Locate the cell with the specified text and output its [X, Y] center coordinate. 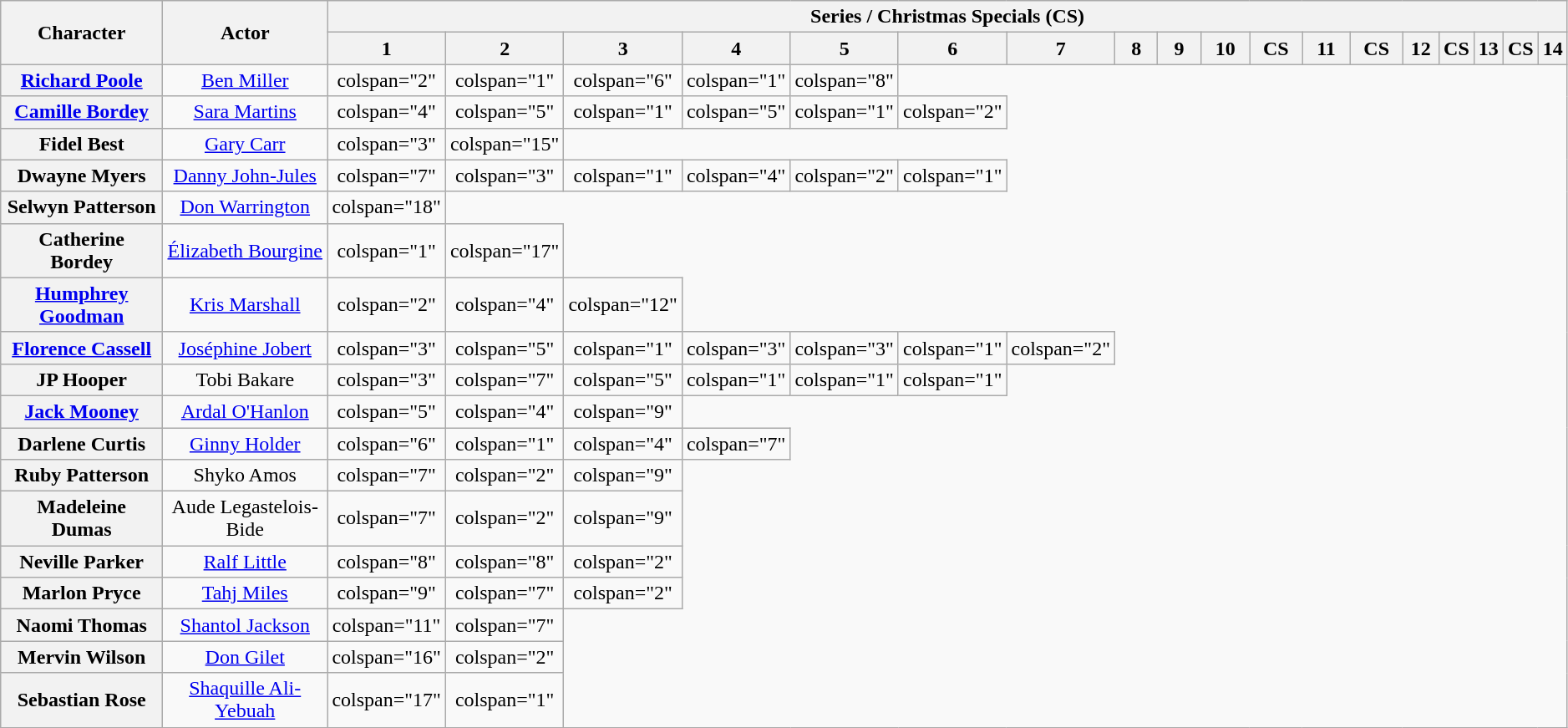
Dwayne Myers [82, 176]
4 [736, 48]
10 [1225, 48]
2 [505, 48]
Marlon Pryce [82, 593]
JP Hooper [82, 379]
11 [1327, 48]
Series / Christmas Specials (CS) [947, 17]
9 [1180, 48]
Sara Martins [246, 112]
Ruby Patterson [82, 476]
Selwyn Patterson [82, 207]
colspan="18" [387, 207]
8 [1136, 48]
Neville Parker [82, 562]
Humphrey Goodman [82, 304]
Darlene Curtis [82, 444]
Don Warrington [246, 207]
Don Gilet [246, 657]
Mervin Wilson [82, 657]
Fidel Best [82, 144]
Shantol Jackson [246, 625]
Kris Marshall [246, 304]
Danny John-Jules [246, 176]
Tobi Bakare [246, 379]
Madeleine Dumas [82, 518]
colspan="11" [387, 625]
Shyko Amos [246, 476]
Florence Cassell [82, 348]
Aude Legastelois-Bide [246, 518]
Sebastian Rose [82, 700]
Catherine Bordey [82, 251]
14 [1552, 48]
6 [952, 48]
colspan="15" [505, 144]
Tahj Miles [246, 593]
5 [845, 48]
Ginny Holder [246, 444]
Joséphine Jobert [246, 348]
Ralf Little [246, 562]
colspan="12" [623, 304]
Naomi Thomas [82, 625]
7 [1061, 48]
colspan="16" [387, 657]
Élizabeth Bourgine [246, 251]
Character [82, 33]
13 [1489, 48]
Gary Carr [246, 144]
1 [387, 48]
12 [1421, 48]
Ben Miller [246, 80]
Jack Mooney [82, 411]
Camille Bordey [82, 112]
Actor [246, 33]
Richard Poole [82, 80]
3 [623, 48]
Shaquille Ali-Yebuah [246, 700]
Ardal O'Hanlon [246, 411]
